For the text-containing cell, return its midpoint in [X, Y] coordinate format. 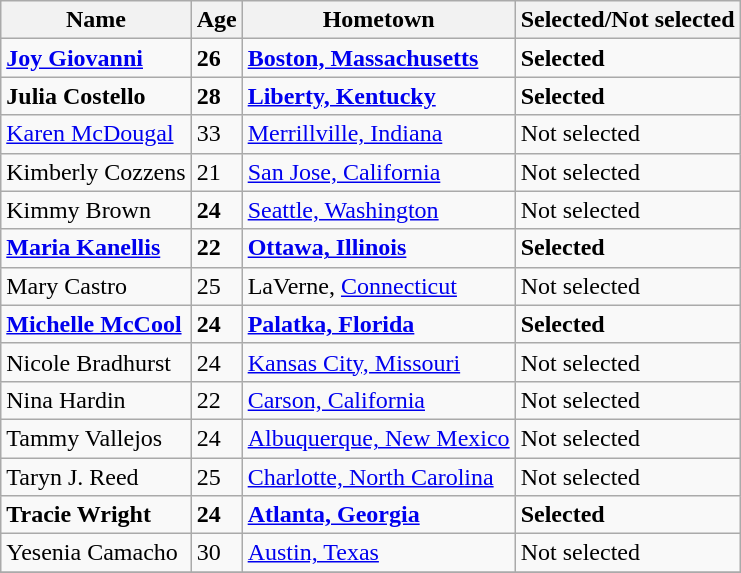
Palatka, Florida [378, 324]
Selected/Not selected [628, 20]
Seattle, Washington [378, 210]
Karen McDougal [96, 134]
Ottawa, Illinois [378, 248]
Tracie Wright [96, 515]
Charlotte, North Carolina [378, 477]
Tammy Vallejos [96, 438]
Kimmy Brown [96, 210]
Maria Kanellis [96, 248]
Nicole Bradhurst [96, 362]
Carson, California [378, 400]
21 [216, 172]
Boston, Massachusetts [378, 58]
26 [216, 58]
Liberty, Kentucky [378, 96]
33 [216, 134]
Age [216, 20]
Julia Costello [96, 96]
28 [216, 96]
30 [216, 553]
Yesenia Camacho [96, 553]
Name [96, 20]
Joy Giovanni [96, 58]
Austin, Texas [378, 553]
Kimberly Cozzens [96, 172]
Mary Castro [96, 286]
Atlanta, Georgia [378, 515]
Merrillville, Indiana [378, 134]
Nina Hardin [96, 400]
Taryn J. Reed [96, 477]
Albuquerque, New Mexico [378, 438]
Michelle McCool [96, 324]
LaVerne, Connecticut [378, 286]
San Jose, California [378, 172]
Kansas City, Missouri [378, 362]
Hometown [378, 20]
